Detect which cell encompasses the target text, then output its [X, Y] center coordinate. 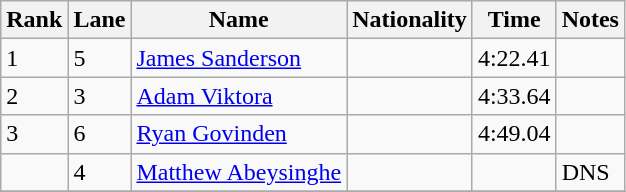
2 [34, 96]
Nationality [410, 20]
Lane [100, 20]
DNS [590, 172]
4:22.41 [514, 58]
6 [100, 134]
4 [100, 172]
Ryan Govinden [239, 134]
5 [100, 58]
4:33.64 [514, 96]
Notes [590, 20]
Matthew Abeysinghe [239, 172]
Adam Viktora [239, 96]
James Sanderson [239, 58]
Rank [34, 20]
Time [514, 20]
Name [239, 20]
1 [34, 58]
4:49.04 [514, 134]
